From the cell containing the given text, extract its center point as (X, Y) coordinate. 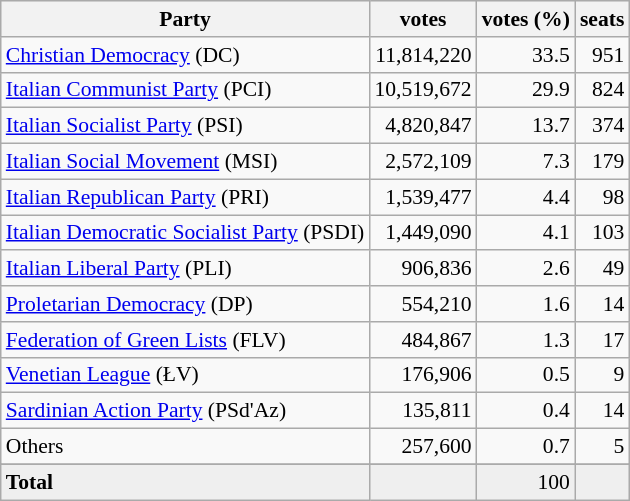
1.6 (526, 304)
29.9 (526, 90)
49 (602, 269)
4.1 (526, 233)
100 (526, 482)
10,519,672 (422, 90)
1,449,090 (422, 233)
0.7 (526, 447)
103 (602, 233)
484,867 (422, 340)
votes (%) (526, 19)
Italian Liberal Party (PLI) (186, 269)
votes (422, 19)
554,210 (422, 304)
33.5 (526, 55)
374 (602, 126)
179 (602, 162)
Total (186, 482)
Party (186, 19)
9 (602, 375)
4,820,847 (422, 126)
1.3 (526, 340)
13.7 (526, 126)
7.3 (526, 162)
Sardinian Action Party (PSd'Az) (186, 411)
0.4 (526, 411)
0.5 (526, 375)
seats (602, 19)
257,600 (422, 447)
2.6 (526, 269)
98 (602, 197)
11,814,220 (422, 55)
906,836 (422, 269)
1,539,477 (422, 197)
Italian Communist Party (PCI) (186, 90)
Italian Social Movement (MSI) (186, 162)
135,811 (422, 411)
951 (602, 55)
2,572,109 (422, 162)
Proletarian Democracy (DP) (186, 304)
Venetian League (ŁV) (186, 375)
824 (602, 90)
Federation of Green Lists (FLV) (186, 340)
Italian Socialist Party (PSI) (186, 126)
176,906 (422, 375)
Others (186, 447)
17 (602, 340)
4.4 (526, 197)
Italian Democratic Socialist Party (PSDI) (186, 233)
5 (602, 447)
Christian Democracy (DC) (186, 55)
Italian Republican Party (PRI) (186, 197)
